Locate the cell with the specified text and output its (X, Y) center coordinate. 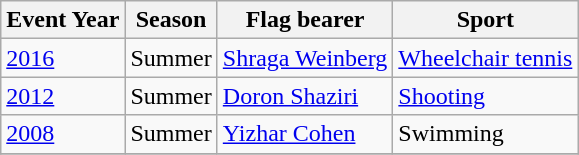
Sport (486, 20)
2012 (63, 96)
2016 (63, 58)
Event Year (63, 20)
Doron Shaziri (305, 96)
Flag bearer (305, 20)
2008 (63, 134)
Season (171, 20)
Shooting (486, 96)
Shraga Weinberg (305, 58)
Yizhar Cohen (305, 134)
Swimming (486, 134)
Wheelchair tennis (486, 58)
